Return the (x, y) coordinate for the center point of the cell that contains the specified text.  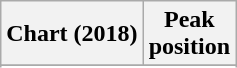
Peak position (189, 34)
Chart (2018) (72, 34)
